Locate the cell with the specified text and output its (X, Y) center coordinate. 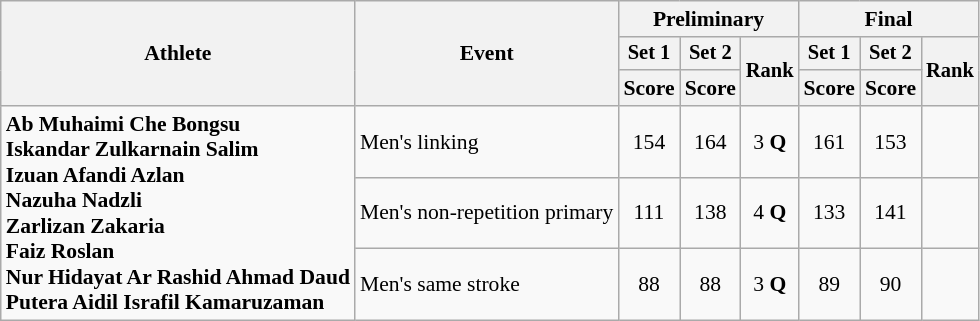
153 (890, 142)
90 (890, 284)
154 (648, 142)
138 (710, 212)
133 (830, 212)
161 (830, 142)
Preliminary (708, 19)
Event (486, 54)
Men's non-repetition primary (486, 212)
Final (889, 19)
Athlete (178, 54)
Men's same stroke (486, 284)
89 (830, 284)
111 (648, 212)
141 (890, 212)
4 Q (770, 212)
Men's linking (486, 142)
164 (710, 142)
